Search for the cell housing the specified text and yield its [x, y] center coordinate. 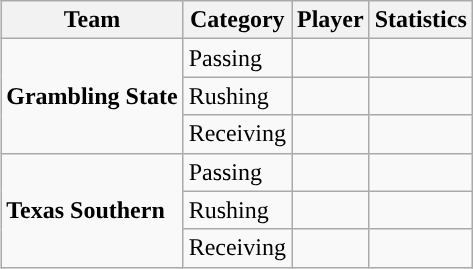
Category [237, 20]
Statistics [420, 20]
Texas Southern [92, 210]
Grambling State [92, 96]
Team [92, 20]
Player [331, 20]
